Extract the [X, Y] coordinate from the center of the cell holding the provided text.  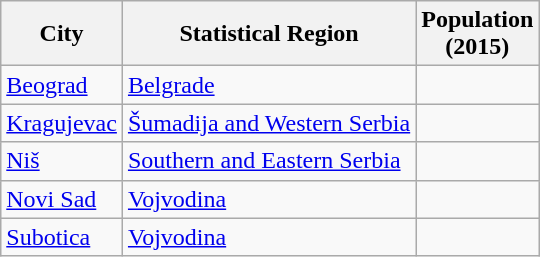
Beograd [62, 85]
Kragujevac [62, 123]
Statistical Region [268, 34]
Belgrade [268, 85]
Population(2015) [478, 34]
Subotica [62, 237]
City [62, 34]
Niš [62, 161]
Šumadija and Western Serbia [268, 123]
Southern and Eastern Serbia [268, 161]
Novi Sad [62, 199]
